Provide the (x, y) coordinate of the cell's center where the given text is located.  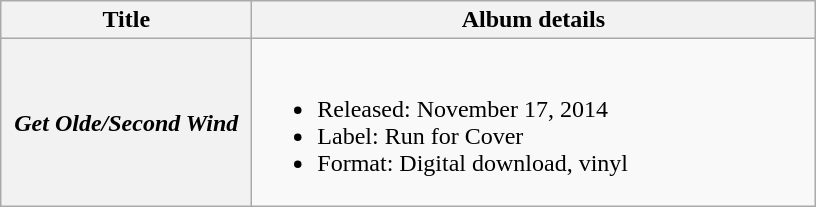
Album details (534, 20)
Title (126, 20)
Get Olde/Second Wind (126, 122)
Released: November 17, 2014Label: Run for CoverFormat: Digital download, vinyl (534, 122)
